Return the [X, Y] coordinate for the center point of the cell that contains the specified text.  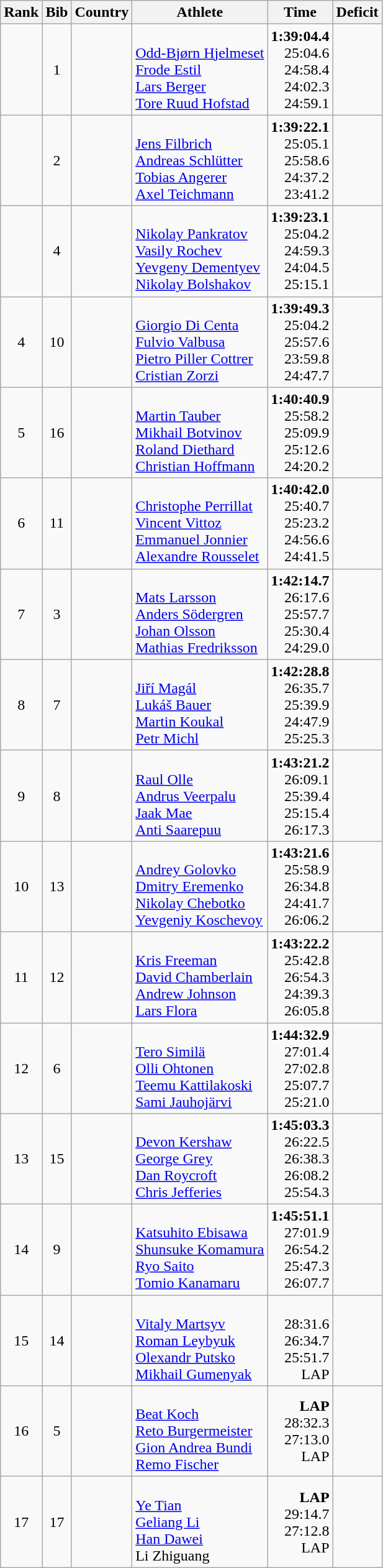
1:39:23.125:04.224:59.324:04.525:15.1 [300, 251]
Beat KochReto BurgermeisterGion Andrea BundiRemo Fischer [200, 1431]
Bib [57, 12]
Nikolay PankratovVasily RochevYevgeny DementyevNikolay Bolshakov [200, 251]
Deficit [358, 12]
Devon KershawGeorge GreyDan RoycroftChris Jefferies [200, 1159]
Giorgio Di CentaFulvio ValbusaPietro Piller CottrerCristian Zorzi [200, 342]
1:40:42.025:40.725:23.224:56.624:41.5 [300, 523]
LAP29:14.727:12.8LAP [300, 1522]
1:43:21.226:09.125:39.425:15.426:17.3 [300, 795]
Katsuhito EbisawaShunsuke KomamuraRyo SaitoTomio Kanamaru [200, 1250]
LAP28:32.327:13.0LAP [300, 1431]
1:43:22.2 25:42.826:54.324:39.326:05.8 [300, 977]
Ye TianGeliang LiHan DaweiLi Zhiguang [200, 1522]
Kris FreemanDavid ChamberlainAndrew JohnsonLars Flora [200, 977]
Time [300, 12]
1:40:40.925:58.225:09.925:12.624:20.2 [300, 433]
Martin TauberMikhail BotvinovRoland DiethardChristian Hoffmann [200, 433]
Christophe PerrillatVincent VittozEmmanuel JonnierAlexandre Rousselet [200, 523]
1:39:04.425:04.624:58.424:02.324:59.1 [300, 70]
1:42:28.826:35.725:39.924:47.925:25.3 [300, 705]
Rank [21, 12]
Odd-Bjørn HjelmesetFrode EstilLars BergerTore Ruud Hofstad [200, 70]
Athlete [200, 12]
1 [57, 70]
Jiří MagálLukáš BauerMartin KoukalPetr Michl [200, 705]
1:45:51.127:01.926:54.225:47.326:07.7 [300, 1250]
Mats LarssonAnders SödergrenJohan OlssonMathias Fredriksson [200, 614]
Vitaly MartsyvRoman LeybyukOlexandr PutskoMikhail Gumenyak [200, 1341]
Raul OlleAndrus VeerpaluJaak MaeAnti Saarepuu [200, 795]
28:31.626:34.725:51.7LAP [300, 1341]
1:39:22.125:05.125:58.624:37.223:41.2 [300, 160]
1:43:21.625:58.926:34.824:41.726:06.2 [300, 886]
Andrey Golovko Dmitry EremenkoNikolay ChebotkoYevgeniy Koschevoy [200, 886]
Tero SimiläOlli OhtonenTeemu KattilakoskiSami Jauhojärvi [200, 1068]
1:45:03.326:22.526:38.326:08.225:54.3 [300, 1159]
2 [57, 160]
1:39:49.325:04.225:57.623:59.824:47.7 [300, 342]
3 [57, 614]
Country [102, 12]
Jens FilbrichAndreas SchlütterTobias AngererAxel Teichmann [200, 160]
1:42:14.726:17.6 25:57.725:30.424:29.0 [300, 614]
1:44:32.927:01.427:02.825:07.725:21.0 [300, 1068]
